Capture the cell that displays the provided text and extract its (x, y) central coordinate. 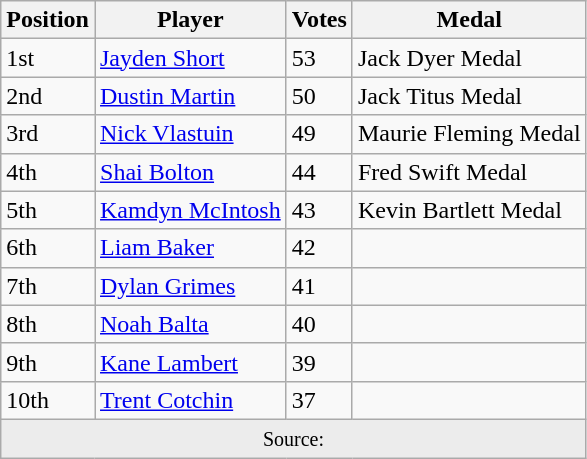
50 (319, 96)
Jayden Short (190, 58)
Votes (319, 20)
Jack Dyer Medal (469, 58)
9th (48, 362)
Kane Lambert (190, 362)
49 (319, 134)
Trent Cotchin (190, 400)
8th (48, 324)
43 (319, 210)
6th (48, 248)
41 (319, 286)
Medal (469, 20)
7th (48, 286)
5th (48, 210)
Source: (294, 438)
Position (48, 20)
Player (190, 20)
44 (319, 172)
Kevin Bartlett Medal (469, 210)
1st (48, 58)
40 (319, 324)
Kamdyn McIntosh (190, 210)
Dylan Grimes (190, 286)
Liam Baker (190, 248)
Dustin Martin (190, 96)
Jack Titus Medal (469, 96)
Noah Balta (190, 324)
3rd (48, 134)
42 (319, 248)
Maurie Fleming Medal (469, 134)
Nick Vlastuin (190, 134)
10th (48, 400)
2nd (48, 96)
Shai Bolton (190, 172)
Fred Swift Medal (469, 172)
39 (319, 362)
53 (319, 58)
37 (319, 400)
4th (48, 172)
